Extract the [x, y] coordinate from the center of the cell holding the provided text.  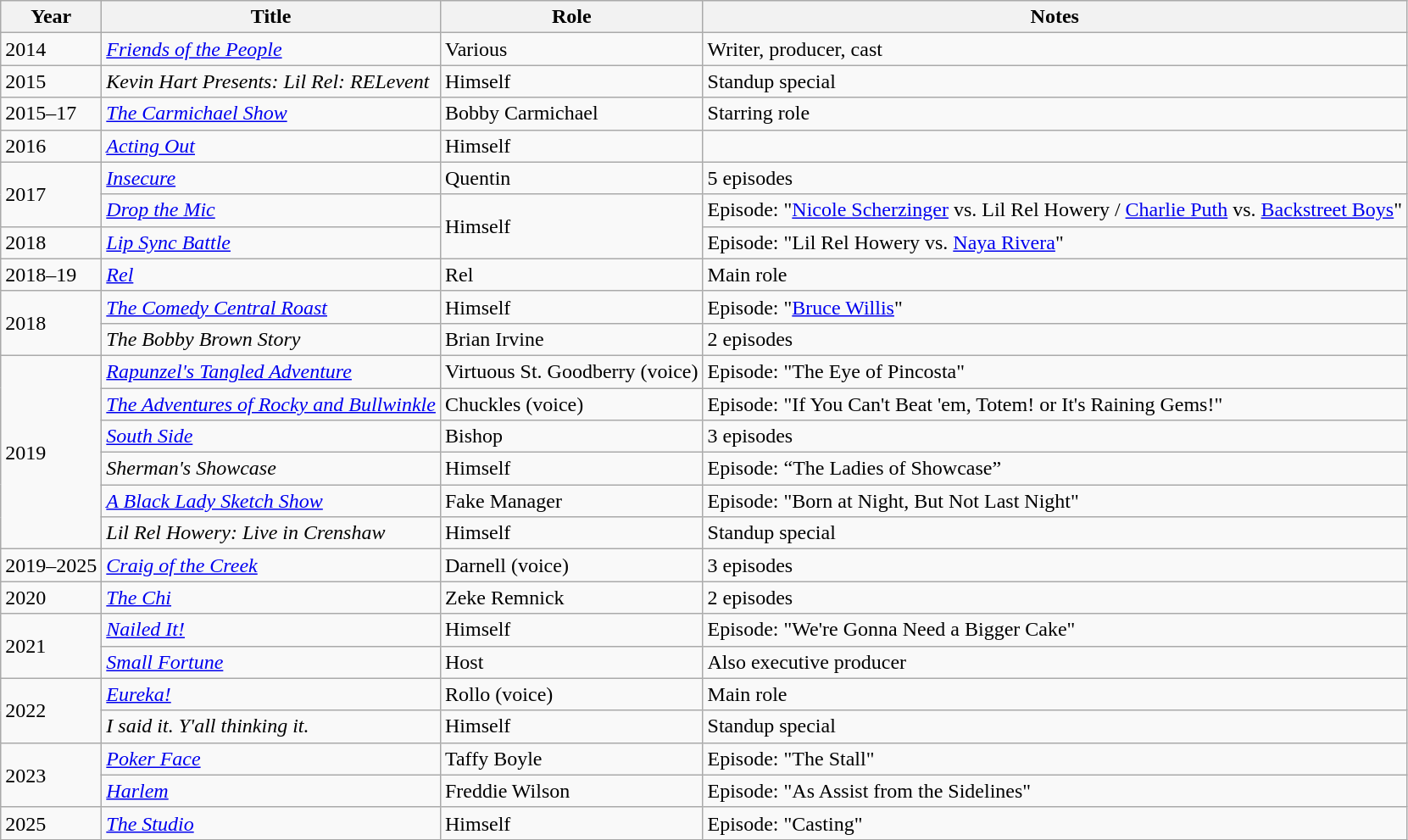
2015 [51, 81]
South Side [271, 437]
Rapunzel's Tangled Adventure [271, 371]
The Studio [271, 823]
I said it. Y'all thinking it. [271, 726]
Friends of the People [271, 49]
The Bobby Brown Story [271, 339]
2016 [51, 146]
Episode: “The Ladies of Showcase” [1055, 469]
Bobby Carmichael [571, 114]
Lil Rel Howery: Live in Crenshaw [271, 533]
The Chi [271, 598]
2014 [51, 49]
Role [571, 17]
Sherman's Showcase [271, 469]
Harlem [271, 791]
Taffy Boyle [571, 759]
Virtuous St. Goodberry (voice) [571, 371]
Episode: "Born at Night, But Not Last Night" [1055, 501]
Various [571, 49]
Kevin Hart Presents: Lil Rel: RELevent [271, 81]
Zeke Remnick [571, 598]
Episode: "We're Gonna Need a Bigger Cake" [1055, 630]
Host [571, 662]
2015–17 [51, 114]
2017 [51, 194]
2018–19 [51, 275]
Also executive producer [1055, 662]
Episode: "Lil Rel Howery vs. Naya Rivera" [1055, 242]
2023 [51, 775]
Episode: "The Eye of Pincosta" [1055, 371]
2019 [51, 452]
Episode: "The Stall" [1055, 759]
Freddie Wilson [571, 791]
Insecure [271, 178]
Chuckles (voice) [571, 404]
Year [51, 17]
Brian Irvine [571, 339]
Episode: "As Assist from the Sidelines" [1055, 791]
Notes [1055, 17]
Nailed It! [271, 630]
Rollo (voice) [571, 694]
Episode: "If You Can't Beat 'em, Totem! or It's Raining Gems!" [1055, 404]
A Black Lady Sketch Show [271, 501]
2025 [51, 823]
Acting Out [271, 146]
2022 [51, 710]
Craig of the Creek [271, 565]
Small Fortune [271, 662]
Eureka! [271, 694]
The Comedy Central Roast [271, 307]
Writer, producer, cast [1055, 49]
Episode: "Casting" [1055, 823]
2021 [51, 646]
Episode: "Bruce Willis" [1055, 307]
5 episodes [1055, 178]
Episode: "Nicole Scherzinger vs. Lil Rel Howery / Charlie Puth vs. Backstreet Boys" [1055, 210]
2020 [51, 598]
Title [271, 17]
The Adventures of Rocky and Bullwinkle [271, 404]
Darnell (voice) [571, 565]
Bishop [571, 437]
Fake Manager [571, 501]
Starring role [1055, 114]
2019–2025 [51, 565]
Quentin [571, 178]
Drop the Mic [271, 210]
Lip Sync Battle [271, 242]
The Carmichael Show [271, 114]
Poker Face [271, 759]
